Extract the (X, Y) coordinate from the center of the cell holding the provided text.  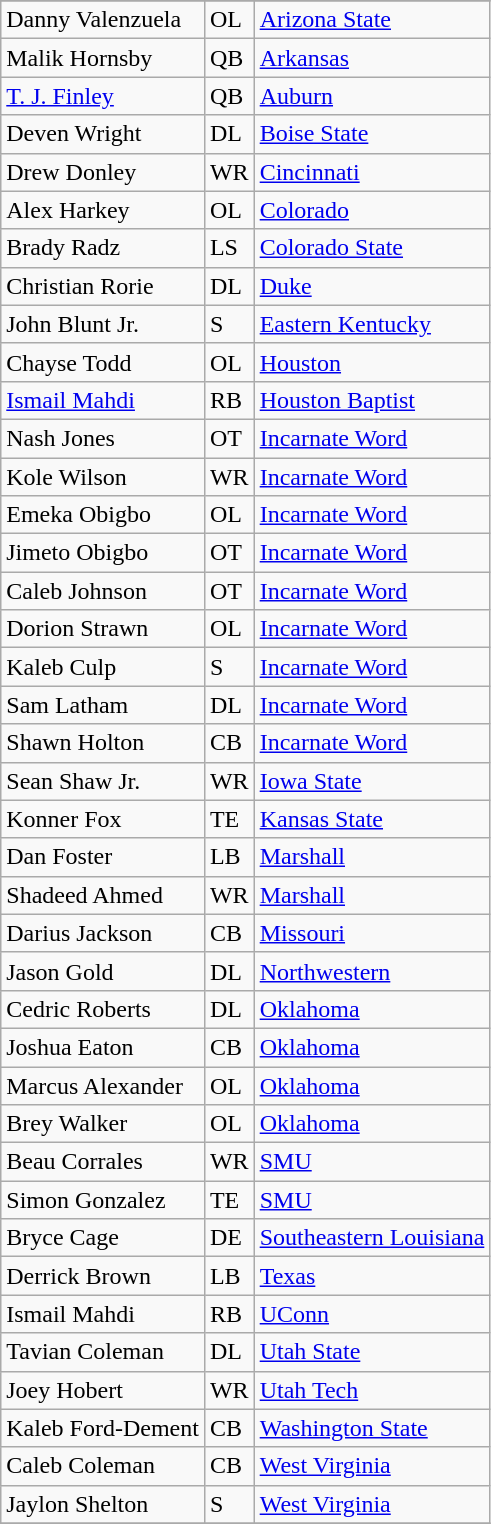
Emeka Obigbo (103, 515)
Caleb Coleman (103, 1466)
Southeastern Louisiana (372, 1238)
Arizona State (372, 20)
Eastern Kentucky (372, 324)
Tavian Coleman (103, 1352)
Bryce Cage (103, 1238)
T. J. Finley (103, 96)
Jason Gold (103, 971)
Jimeto Obigbo (103, 553)
Simon Gonzalez (103, 1200)
Danny Valenzuela (103, 20)
Arkansas (372, 58)
Kaleb Ford-Dement (103, 1428)
LS (229, 248)
Derrick Brown (103, 1276)
Marcus Alexander (103, 1085)
Brey Walker (103, 1124)
Boise State (372, 134)
Kansas State (372, 819)
Sam Latham (103, 705)
Houston Baptist (372, 400)
Texas (372, 1276)
Kole Wilson (103, 477)
Beau Corrales (103, 1162)
Utah Tech (372, 1390)
Nash Jones (103, 438)
John Blunt Jr. (103, 324)
Duke (372, 286)
UConn (372, 1314)
Dorion Strawn (103, 629)
Northwestern (372, 971)
Utah State (372, 1352)
Jaylon Shelton (103, 1504)
Konner Fox (103, 819)
Colorado (372, 210)
Deven Wright (103, 134)
DE (229, 1238)
Kaleb Culp (103, 667)
Shawn Holton (103, 743)
Missouri (372, 933)
Shadeed Ahmed (103, 895)
Chayse Todd (103, 362)
Houston (372, 362)
Alex Harkey (103, 210)
Brady Radz (103, 248)
Auburn (372, 96)
Joshua Eaton (103, 1047)
Drew Donley (103, 172)
Cedric Roberts (103, 1009)
Malik Hornsby (103, 58)
Caleb Johnson (103, 591)
Joey Hobert (103, 1390)
Christian Rorie (103, 286)
Iowa State (372, 781)
Sean Shaw Jr. (103, 781)
Cincinnati (372, 172)
Colorado State (372, 248)
Darius Jackson (103, 933)
Dan Foster (103, 857)
Washington State (372, 1428)
